Provide the [x, y] coordinate of the cell's center where the given text is located.  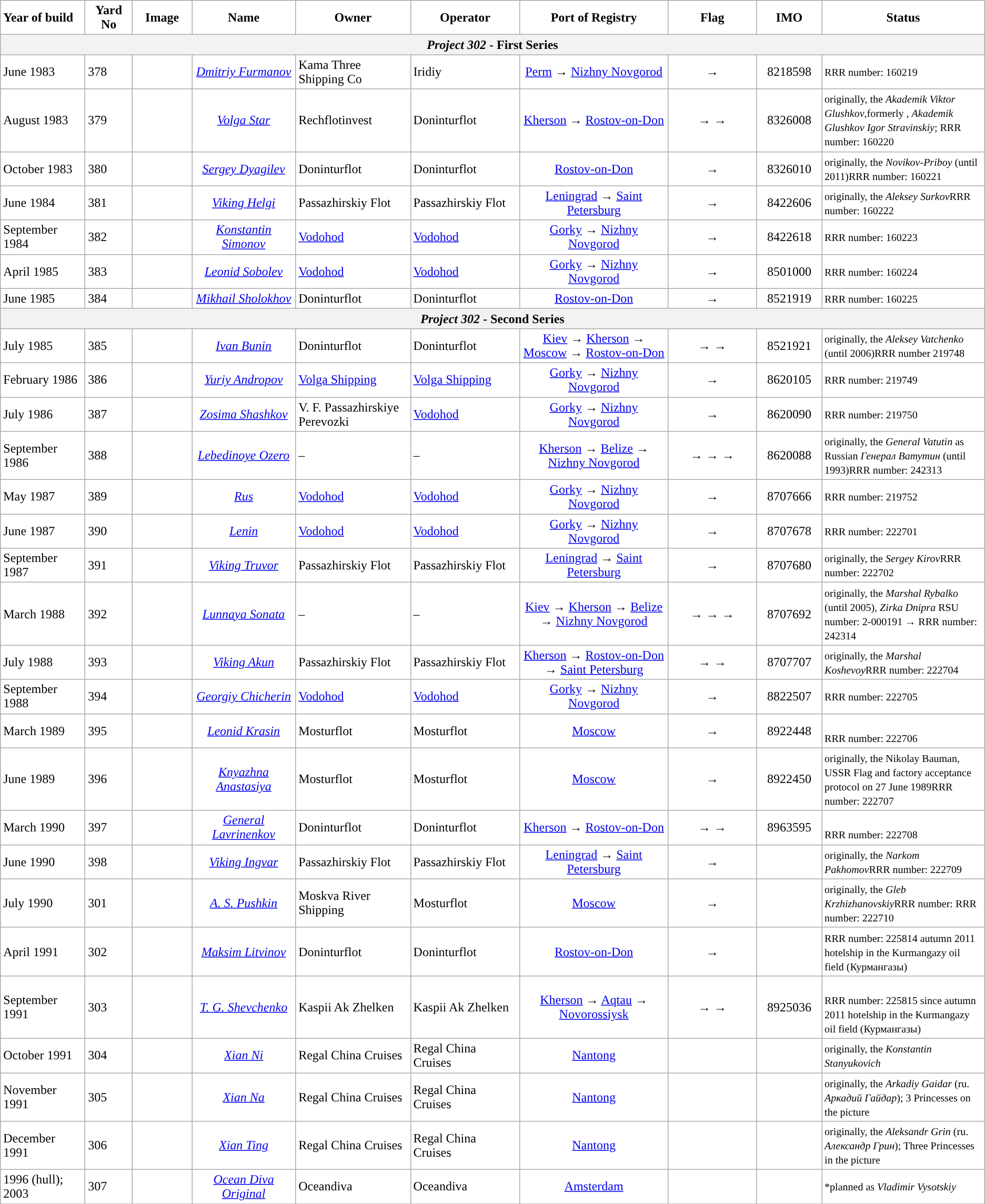
Lenin [243, 531]
December 1991 [43, 1146]
originally, the Narkom PakhomovRRR number: 222709 [903, 862]
Georgiy Chicherin [243, 697]
Project 302 - Second Series [492, 318]
Perm → Nizhny Novgorod [594, 72]
RRR number: 160224 [903, 272]
originally, the Nikolay Bauman, USSR Flag and factory acceptance protocol on 27 June 1989RRR number: 222707 [903, 779]
RRR number: 222701 [903, 531]
Xian Ting [243, 1146]
April 1991 [43, 951]
306 [109, 1146]
389 [109, 497]
381 [109, 203]
originally, the Aleksandr Grin (ru. Александр Грин); Three Princesses in the picture [903, 1146]
September 1987 [43, 565]
July 1988 [43, 662]
Kherson → Aqtau → Novorossiysk [594, 1007]
Volga Star [243, 120]
June 1989 [43, 779]
Amsterdam [594, 1187]
Port of Registry [594, 18]
307 [109, 1187]
March 1990 [43, 827]
June 1983 [43, 72]
Mikhail Sholokhov [243, 298]
RRR number: 160219 [903, 72]
Viking Truvor [243, 565]
Image [162, 18]
Knyazhna Anastasiya [243, 779]
November 1991 [43, 1097]
September 1984 [43, 237]
Viking Ingvar [243, 862]
8963595 [789, 827]
September 1988 [43, 697]
RRR number: 219750 [903, 414]
382 [109, 237]
IMO [789, 18]
Leonid Sobolev [243, 272]
398 [109, 862]
RRR number: 225815 since autumn 2011 hotelship in the Kurmangazy oil field (Курмангазы) [903, 1007]
Moskva River Shipping [353, 903]
386 [109, 380]
8707680 [789, 565]
September 1991 [43, 1007]
379 [109, 120]
8707707 [789, 662]
Iridiy [465, 72]
8822507 [789, 697]
Ivan Bunin [243, 345]
originally, the Akademik Viktor Glushkov,formerly , Akademik Glushkov Igor Stravinskiy; RRR number: 160220 [903, 120]
Kiev → Kherson → Belize → Nizhny Novgorod [594, 614]
8422606 [789, 203]
388 [109, 456]
8922448 [789, 730]
Yard No [109, 18]
General Lavrinenkov [243, 827]
Owner [353, 18]
July 1990 [43, 903]
Operator [465, 18]
8218598 [789, 72]
383 [109, 272]
RRR number: 222706 [903, 730]
September 1986 [43, 456]
8707692 [789, 614]
Xian Ni [243, 1056]
384 [109, 298]
originally, the Marshal Rybalko (until 2005), Zirka Dnipra RSU number: 2-000191 → RRR number: 242314 [903, 614]
Kama Three Shipping Co [353, 72]
8707666 [789, 497]
originally, the Novikov-Priboy (until 2011)RRR number: 160221 [903, 168]
May 1987 [43, 497]
Ocean Diva Original [243, 1187]
RRR number: 222708 [903, 827]
October 1991 [43, 1056]
originally, the Aleksey Vatchenko (until 2006)RRR number 219748 [903, 345]
391 [109, 565]
June 1990 [43, 862]
RRR number: 219752 [903, 497]
Leonid Krasin [243, 730]
Year of build [43, 18]
July 1986 [43, 414]
Xian Na [243, 1097]
Kherson → Rostov-on-Don → Saint Petersburg [594, 662]
Lunnaya Sonata [243, 614]
June 1985 [43, 298]
Yuriy Andropov [243, 380]
March 1989 [43, 730]
305 [109, 1097]
394 [109, 697]
8521921 [789, 345]
8422618 [789, 237]
originally, the General Vatutin as Russian Генерал Ватутин (until 1993)RRR number: 242313 [903, 456]
8521919 [789, 298]
October 1983 [43, 168]
303 [109, 1007]
Viking Akun [243, 662]
387 [109, 414]
Rechflotinvest [353, 120]
RRR number: 222705 [903, 697]
Kiev → Kherson → Moscow → Rostov-on-Don [594, 345]
8707678 [789, 531]
8620090 [789, 414]
originally, the Konstantin Stanyukovich [903, 1056]
8620105 [789, 380]
RRR number: 225814 autumn 2011 hotelship in the Kurmangazy oil field (Курмангазы) [903, 951]
304 [109, 1056]
June 1984 [43, 203]
originally, the Gleb KrzhizhanovskiyRRR number: RRR number: 222710 [903, 903]
396 [109, 779]
Dmitriy Furmanov [243, 72]
originally, the Aleksey SurkovRRR number: 160222 [903, 203]
T. G. Shevchenko [243, 1007]
RRR number: 219749 [903, 380]
393 [109, 662]
August 1983 [43, 120]
302 [109, 951]
*planned as Vladimir Vysotskiy [903, 1187]
V. F. Passazhirskiye Perevozki [353, 414]
1996 (hull); 2003 [43, 1187]
Rus [243, 497]
8326010 [789, 168]
February 1986 [43, 380]
A. S. Pushkin [243, 903]
originally, the Sergey KirovRRR number: 222702 [903, 565]
395 [109, 730]
Viking Helgi [243, 203]
390 [109, 531]
June 1987 [43, 531]
380 [109, 168]
8501000 [789, 272]
Name [243, 18]
RRR number: 160225 [903, 298]
8326008 [789, 120]
Kherson → Belize → Nizhny Novgorod [594, 456]
RRR number: 160223 [903, 237]
Maksim Litvinov [243, 951]
Project 302 - First Series [492, 45]
April 1985 [43, 272]
originally, the Marshal KoshevoyRRR number: 222704 [903, 662]
301 [109, 903]
originally, the Arkadiy Gaidar (ru. Аркадий Гайдар); 3 Princesses on the picture [903, 1097]
Zosima Shashkov [243, 414]
392 [109, 614]
July 1985 [43, 345]
397 [109, 827]
385 [109, 345]
Flag [712, 18]
378 [109, 72]
8620088 [789, 456]
8922450 [789, 779]
8925036 [789, 1007]
Konstantin Simonov [243, 237]
March 1988 [43, 614]
Lebedinoye Ozero [243, 456]
Status [903, 18]
Sergey Dyagilev [243, 168]
